Locate the cell with the specified text and output its (X, Y) center coordinate. 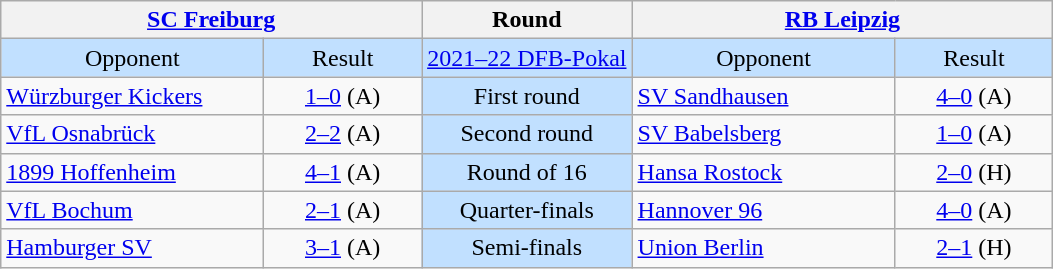
3–1 (A) (343, 248)
Hannover 96 (764, 210)
Hansa Rostock (764, 172)
Semi-finals (527, 248)
RB Leipzig (842, 20)
First round (527, 96)
1899 Hoffenheim (132, 172)
VfL Osnabrück (132, 134)
Hamburger SV (132, 248)
2–0 (H) (974, 172)
SC Freiburg (212, 20)
4–1 (A) (343, 172)
Quarter-finals (527, 210)
Second round (527, 134)
Round (527, 20)
VfL Bochum (132, 210)
2–1 (A) (343, 210)
Union Berlin (764, 248)
Round of 16 (527, 172)
2–1 (H) (974, 248)
Würzburger Kickers (132, 96)
SV Babelsberg (764, 134)
2–2 (A) (343, 134)
SV Sandhausen (764, 96)
2021–22 DFB-Pokal (527, 58)
